For the text-containing cell, return its midpoint in (x, y) coordinate format. 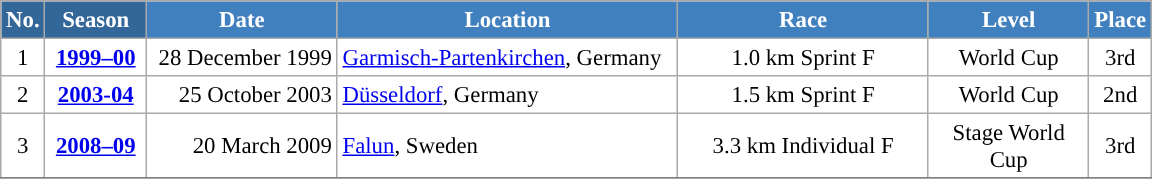
No. (23, 20)
Level (1008, 20)
20 March 2009 (242, 146)
Falun, Sweden (508, 146)
2 (23, 95)
Stage World Cup (1008, 146)
1.0 km Sprint F (804, 58)
Season (96, 20)
28 December 1999 (242, 58)
Place (1120, 20)
2003-04 (96, 95)
Date (242, 20)
Race (804, 20)
Garmisch-Partenkirchen, Germany (508, 58)
2nd (1120, 95)
Düsseldorf, Germany (508, 95)
2008–09 (96, 146)
1999–00 (96, 58)
3 (23, 146)
25 October 2003 (242, 95)
3.3 km Individual F (804, 146)
Location (508, 20)
1.5 km Sprint F (804, 95)
1 (23, 58)
